Identify which cell holds the provided text, then report its (X, Y) central coordinate. 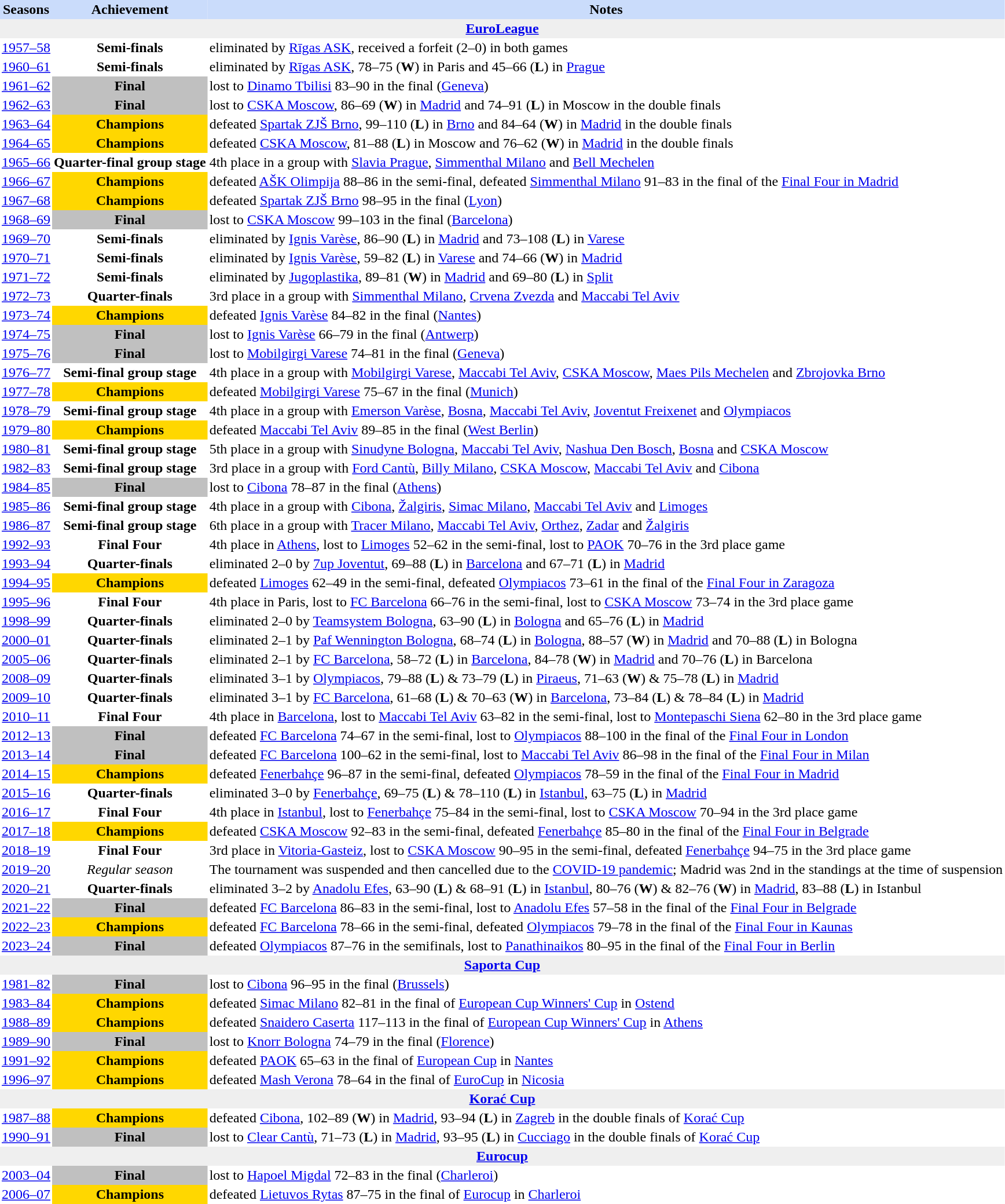
1964–65 (26, 144)
4th place in a group with Mobilgirgi Varese, Maccabi Tel Aviv, CSKA Moscow, Maes Pils Mechelen and Zbrojovka Brno (606, 373)
1979–80 (26, 430)
defeated Mash Verona 78–64 in the final of EuroCup in Nicosia (606, 1079)
lost to Mobilgirgi Varese 74–81 in the final (Geneva) (606, 353)
4th place in Barcelona, lost to Maccabi Tel Aviv 63–82 in the semi-final, lost to Montepaschi Siena 62–80 in the 3rd place game (606, 717)
4th place in a group with Slavia Prague, Simmenthal Milano and Bell Mechelen (606, 162)
1986–87 (26, 526)
2013–14 (26, 755)
Notes (606, 9)
1992–93 (26, 544)
defeated AŠK Olimpija 88–86 in the semi-final, defeated Simmenthal Milano 91–83 in the final of the Final Four in Madrid (606, 182)
lost to Ignis Varèse 66–79 in the final (Antwerp) (606, 335)
1985–86 (26, 506)
2010–11 (26, 717)
1989–90 (26, 1041)
eliminated by Rīgas ASK, 78–75 (W) in Paris and 45–66 (L) in Prague (606, 67)
defeated Mobilgirgi Varese 75–67 in the final (Munich) (606, 391)
defeated FC Barcelona 86–83 in the semi-final, lost to Anadolu Efes 57–58 in the final of the Final Four in Belgrade (606, 908)
defeated Maccabi Tel Aviv 89–85 in the final (West Berlin) (606, 430)
eliminated 3–0 by Fenerbahçe, 69–75 (L) & 78–110 (L) in Istanbul, 63–75 (L) in Madrid (606, 793)
defeated PAOK 65–63 in the final of European Cup in Nantes (606, 1061)
1983–84 (26, 1003)
1994–95 (26, 583)
5th place in a group with Sinudyne Bologna, Maccabi Tel Aviv, Nashua Den Bosch, Bosna and CSKA Moscow (606, 449)
EuroLeague (502, 29)
lost to Clear Cantù, 71–73 (L) in Madrid, 93–95 (L) in Cucciago in the double finals of Korać Cup (606, 1137)
2006–07 (26, 1194)
2012–13 (26, 735)
1963–64 (26, 124)
defeated Snaidero Caserta 117–113 in the final of European Cup Winners' Cup in Athens (606, 1023)
2008–09 (26, 679)
defeated Fenerbahçe 96–87 in the semi-final, defeated Olympiacos 78–59 in the final of the Final Four in Madrid (606, 774)
1971–72 (26, 277)
4th place in Athens, lost to Limoges 52–62 in the semi-final, lost to PAOK 70–76 in the 3rd place game (606, 544)
1980–81 (26, 449)
eliminated 3–2 by Anadolu Efes, 63–90 (L) & 68–91 (L) in Istanbul, 80–76 (W) & 82–76 (W) in Madrid, 83–88 (L) in Istanbul (606, 888)
2020–21 (26, 888)
defeated Cibona, 102–89 (W) in Madrid, 93–94 (L) in Zagreb in the double finals of Korać Cup (606, 1118)
1961–62 (26, 86)
Achievement (130, 9)
1996–97 (26, 1079)
defeated Simac Milano 82–81 in the final of European Cup Winners' Cup in Ostend (606, 1003)
1976–77 (26, 373)
eliminated 3–1 by Olympiacos, 79–88 (L) & 73–79 (L) in Piraeus, 71–63 (W) & 75–78 (L) in Madrid (606, 679)
2022–23 (26, 927)
eliminated 2–1 by FC Barcelona, 58–72 (L) in Barcelona, 84–78 (W) in Madrid and 70–76 (L) in Barcelona (606, 659)
4th place in a group with Emerson Varèse, Bosna, Maccabi Tel Aviv, Joventut Freixenet and Olympiacos (606, 411)
1990–91 (26, 1137)
2019–20 (26, 870)
1991–92 (26, 1061)
defeated FC Barcelona 74–67 in the semi-final, lost to Olympiacos 88–100 in the final of the Final Four in London (606, 735)
Korać Cup (502, 1099)
2015–16 (26, 793)
2018–19 (26, 850)
2014–15 (26, 774)
lost to Knorr Bologna 74–79 in the final (Florence) (606, 1041)
4th place in Paris, lost to FC Barcelona 66–76 in the semi-final, lost to CSKA Moscow 73–74 in the 3rd place game (606, 602)
defeated Limoges 62–49 in the semi-final, defeated Olympiacos 73–61 in the final of the Final Four in Zaragoza (606, 583)
1987–88 (26, 1118)
Saporta Cup (502, 965)
1962–63 (26, 105)
defeated Spartak ZJŠ Brno 98–95 in the final (Lyon) (606, 200)
1974–75 (26, 335)
1978–79 (26, 411)
3rd place in Vitoria-Gasteiz, lost to CSKA Moscow 90–95 in the semi-final, defeated Fenerbahçe 94–75 in the 3rd place game (606, 850)
2003–04 (26, 1176)
2000–01 (26, 641)
1973–74 (26, 315)
eliminated 3–1 by FC Barcelona, 61–68 (L) & 70–63 (W) in Barcelona, 73–84 (L) & 78–84 (L) in Madrid (606, 697)
eliminated by Ignis Varèse, 59–82 (L) in Varese and 74–66 (W) in Madrid (606, 258)
lost to CSKA Moscow, 86–69 (W) in Madrid and 74–91 (L) in Moscow in the double finals (606, 105)
The tournament was suspended and then cancelled due to the COVID-19 pandemic; Madrid was 2nd in the standings at the time of suspension (606, 870)
1965–66 (26, 162)
defeated Lietuvos Rytas 87–75 in the final of Eurocup in Charleroi (606, 1194)
1970–71 (26, 258)
defeated Olympiacos 87–76 in the semifinals, lost to Panathinaikos 80–95 in the final of the Final Four in Berlin (606, 946)
defeated FC Barcelona 78–66 in the semi-final, defeated Olympiacos 79–78 in the final of the Final Four in Kaunas (606, 927)
6th place in a group with Tracer Milano, Maccabi Tel Aviv, Orthez, Zadar and Žalgiris (606, 526)
1960–61 (26, 67)
Seasons (26, 9)
defeated CSKA Moscow 92–83 in the semi-final, defeated Fenerbahçe 85–80 in the final of the Final Four in Belgrade (606, 832)
3rd place in a group with Simmenthal Milano, Crvena Zvezda and Maccabi Tel Aviv (606, 297)
1982–83 (26, 468)
1993–94 (26, 564)
1969–70 (26, 239)
3rd place in a group with Ford Cantù, Billy Milano, CSKA Moscow, Maccabi Tel Aviv and Cibona (606, 468)
defeated CSKA Moscow, 81–88 (L) in Moscow and 76–62 (W) in Madrid in the double finals (606, 144)
2017–18 (26, 832)
1995–96 (26, 602)
Regular season (130, 870)
Eurocup (502, 1156)
1968–69 (26, 220)
lost to Hapoel Migdal 72–83 in the final (Charleroi) (606, 1176)
2021–22 (26, 908)
1998–99 (26, 621)
4th place in Istanbul, lost to Fenerbahçe 75–84 in the semi-final, lost to CSKA Moscow 70–94 in the 3rd place game (606, 812)
eliminated by Rīgas ASK, received a forfeit (2–0) in both games (606, 47)
eliminated 2–0 by Teamsystem Bologna, 63–90 (L) in Bologna and 65–76 (L) in Madrid (606, 621)
1981–82 (26, 985)
eliminated by Jugoplastika, 89–81 (W) in Madrid and 69–80 (L) in Split (606, 277)
Quarter-final group stage (130, 162)
eliminated 2–1 by Paf Wennington Bologna, 68–74 (L) in Bologna, 88–57 (W) in Madrid and 70–88 (L) in Bologna (606, 641)
1972–73 (26, 297)
lost to Cibona 96–95 in the final (Brussels) (606, 985)
1977–78 (26, 391)
defeated FC Barcelona 100–62 in the semi-final, lost to Maccabi Tel Aviv 86–98 in the final of the Final Four in Milan (606, 755)
lost to CSKA Moscow 99–103 in the final (Barcelona) (606, 220)
lost to Cibona 78–87 in the final (Athens) (606, 488)
1957–58 (26, 47)
lost to Dinamo Tbilisi 83–90 in the final (Geneva) (606, 86)
1966–67 (26, 182)
2016–17 (26, 812)
defeated Ignis Varèse 84–82 in the final (Nantes) (606, 315)
eliminated by Ignis Varèse, 86–90 (L) in Madrid and 73–108 (L) in Varese (606, 239)
defeated Spartak ZJŠ Brno, 99–110 (L) in Brno and 84–64 (W) in Madrid in the double finals (606, 124)
1984–85 (26, 488)
2023–24 (26, 946)
1988–89 (26, 1023)
1975–76 (26, 353)
2009–10 (26, 697)
2005–06 (26, 659)
eliminated 2–0 by 7up Joventut, 69–88 (L) in Barcelona and 67–71 (L) in Madrid (606, 564)
1967–68 (26, 200)
4th place in a group with Cibona, Žalgiris, Simac Milano, Maccabi Tel Aviv and Limoges (606, 506)
